Extract the (x, y) coordinate from the center of the cell holding the provided text.  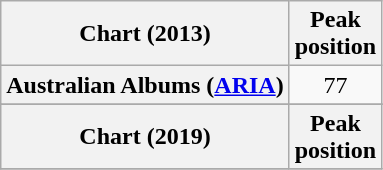
Australian Albums (ARIA) (145, 85)
Chart (2019) (145, 136)
77 (335, 85)
Chart (2013) (145, 34)
